For the text-containing cell, return its midpoint in (x, y) coordinate format. 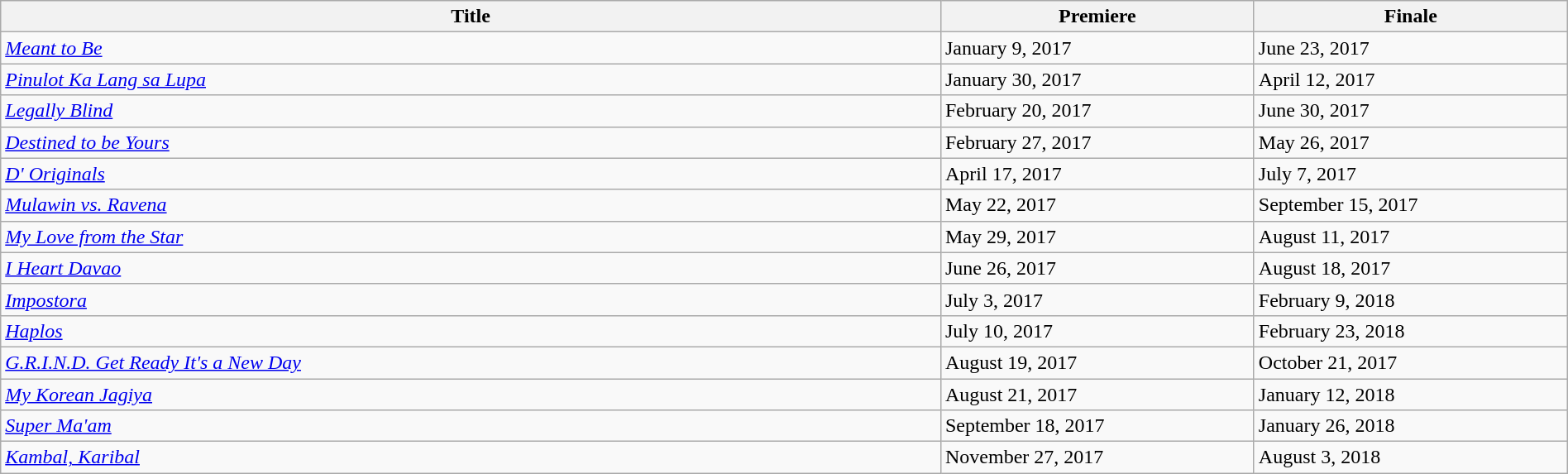
January 26, 2018 (1411, 426)
June 26, 2017 (1097, 268)
August 11, 2017 (1411, 237)
September 18, 2017 (1097, 426)
Title (471, 17)
D' Originals (471, 174)
Premiere (1097, 17)
February 23, 2018 (1411, 331)
July 3, 2017 (1097, 299)
February 27, 2017 (1097, 142)
February 20, 2017 (1097, 111)
Impostora (471, 299)
June 30, 2017 (1411, 111)
August 19, 2017 (1097, 362)
August 3, 2018 (1411, 457)
Pinulot Ka Lang sa Lupa (471, 79)
July 10, 2017 (1097, 331)
January 9, 2017 (1097, 48)
Super Ma'am (471, 426)
Kambal, Karibal (471, 457)
April 12, 2017 (1411, 79)
January 12, 2018 (1411, 395)
May 29, 2017 (1097, 237)
April 17, 2017 (1097, 174)
Legally Blind (471, 111)
June 23, 2017 (1411, 48)
July 7, 2017 (1411, 174)
My Love from the Star (471, 237)
January 30, 2017 (1097, 79)
My Korean Jagiya (471, 395)
November 27, 2017 (1097, 457)
August 21, 2017 (1097, 395)
October 21, 2017 (1411, 362)
May 26, 2017 (1411, 142)
February 9, 2018 (1411, 299)
May 22, 2017 (1097, 205)
Haplos (471, 331)
I Heart Davao (471, 268)
G.R.I.N.D. Get Ready It's a New Day (471, 362)
Meant to Be (471, 48)
Mulawin vs. Ravena (471, 205)
Finale (1411, 17)
September 15, 2017 (1411, 205)
Destined to be Yours (471, 142)
August 18, 2017 (1411, 268)
